Search for the cell housing the specified text and yield its (x, y) center coordinate. 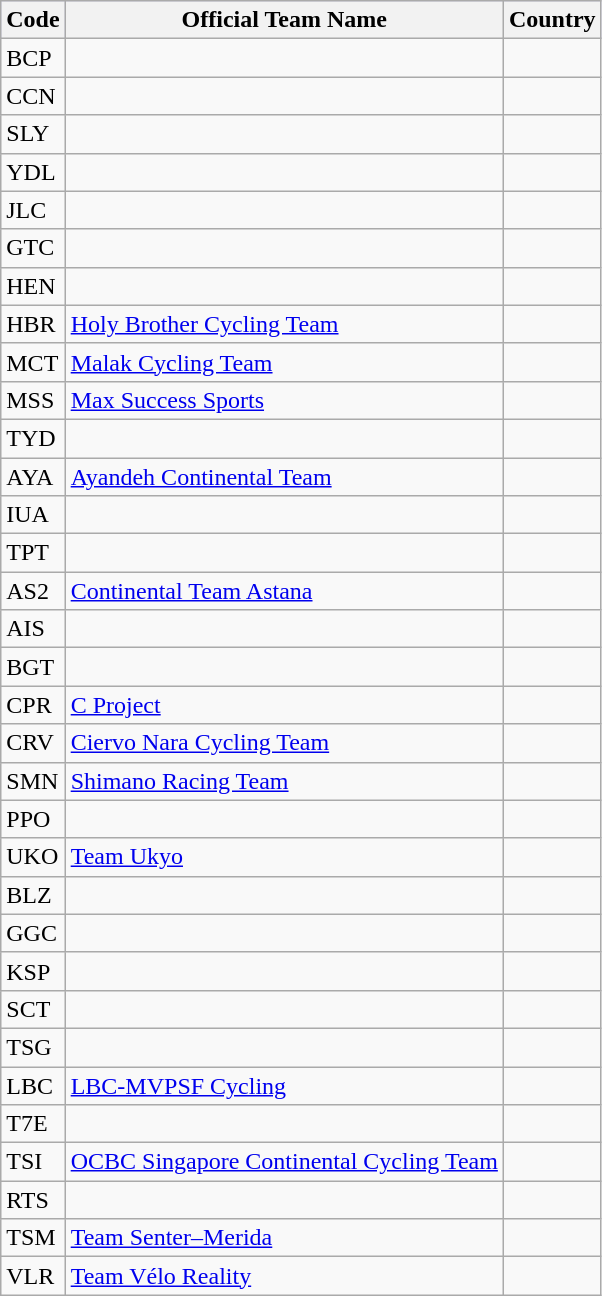
OCBC Singapore Continental Cycling Team (284, 1162)
Team Vélo Reality (284, 1276)
TSM (33, 1238)
Official Team Name (284, 20)
AS2 (33, 591)
HBR (33, 324)
T7E (33, 1124)
TYD (33, 438)
Malak Cycling Team (284, 362)
CRV (33, 743)
MCT (33, 362)
GTC (33, 248)
Country (552, 20)
TSG (33, 1047)
SMN (33, 781)
BCP (33, 58)
Shimano Racing Team (284, 781)
CPR (33, 705)
AYA (33, 477)
LBC (33, 1085)
AIS (33, 629)
SLY (33, 134)
Continental Team Astana (284, 591)
YDL (33, 172)
Ayandeh Continental Team (284, 477)
TSI (33, 1162)
LBC-MVPSF Cycling (284, 1085)
MSS (33, 400)
Holy Brother Cycling Team (284, 324)
PPO (33, 819)
Ciervo Nara Cycling Team (284, 743)
IUA (33, 515)
BLZ (33, 895)
C Project (284, 705)
Team Senter–Merida (284, 1238)
RTS (33, 1200)
SCT (33, 1009)
JLC (33, 210)
VLR (33, 1276)
UKO (33, 857)
CCN (33, 96)
KSP (33, 971)
Code (33, 20)
Team Ukyo (284, 857)
HEN (33, 286)
BGT (33, 667)
GGC (33, 933)
Max Success Sports (284, 400)
TPT (33, 553)
